Identify which cell holds the provided text, then report its (x, y) central coordinate. 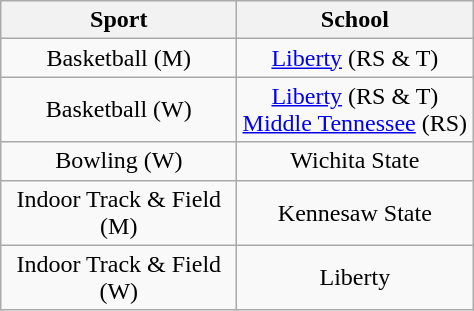
Liberty (RS & T) (355, 58)
School (355, 20)
Indoor Track & Field (W) (119, 278)
Liberty (RS & T)Middle Tennessee (RS) (355, 110)
Kennesaw State (355, 212)
Basketball (M) (119, 58)
Sport (119, 20)
Basketball (W) (119, 110)
Wichita State (355, 161)
Liberty (355, 278)
Indoor Track & Field (M) (119, 212)
Bowling (W) (119, 161)
